Pinpoint the cell where the given text exists, returning its [X, Y] midpoint coordinate. 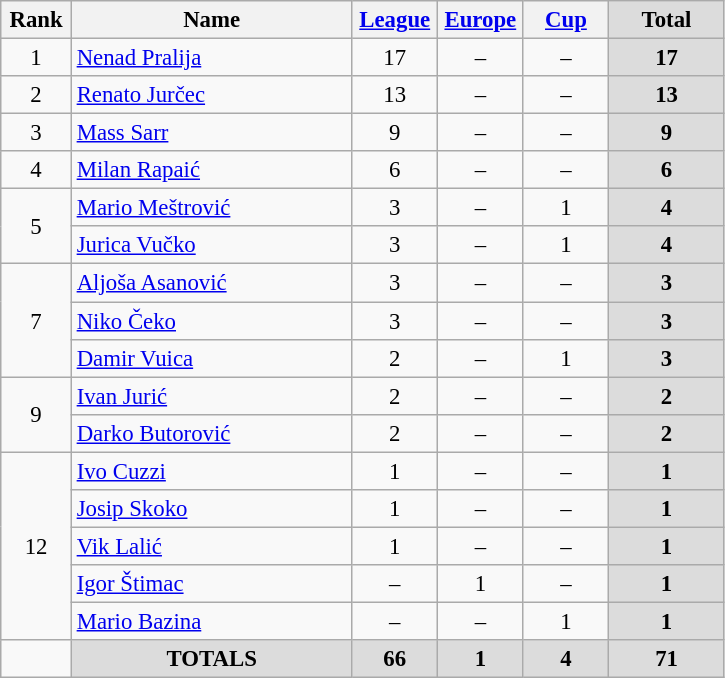
Mario Bazina [212, 621]
7 [36, 320]
Damir Vuica [212, 358]
Mass Sarr [212, 133]
Ivo Cuzzi [212, 471]
Rank [36, 20]
71 [667, 659]
Darko Butorović [212, 433]
5 [36, 226]
66 [395, 659]
12 [36, 546]
Nenad Pralija [212, 58]
Milan Rapaić [212, 170]
Total [667, 20]
Europe [481, 20]
Josip Skoko [212, 509]
Vik Lalić [212, 546]
Mario Meštrović [212, 208]
Renato Jurčec [212, 95]
Name [212, 20]
League [395, 20]
Ivan Jurić [212, 396]
Igor Štimac [212, 584]
Niko Čeko [212, 321]
TOTALS [212, 659]
Aljoša Asanović [212, 283]
Jurica Vučko [212, 245]
Cup [566, 20]
